Return [X, Y] of the center of cell containing provided text 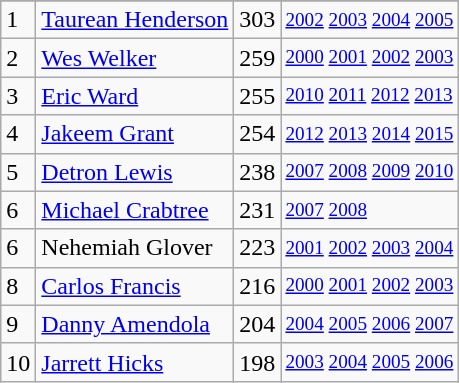
259 [258, 58]
Jarrett Hicks [135, 362]
198 [258, 362]
2003 2004 2005 2006 [370, 362]
204 [258, 324]
Eric Ward [135, 96]
2010 2011 2012 2013 [370, 96]
Jakeem Grant [135, 134]
255 [258, 96]
10 [18, 362]
216 [258, 286]
9 [18, 324]
2002 2003 2004 2005 [370, 20]
Wes Welker [135, 58]
303 [258, 20]
223 [258, 248]
2 [18, 58]
2007 2008 2009 2010 [370, 172]
238 [258, 172]
2007 2008 [370, 210]
3 [18, 96]
5 [18, 172]
Nehemiah Glover [135, 248]
8 [18, 286]
1 [18, 20]
Michael Crabtree [135, 210]
Carlos Francis [135, 286]
Danny Amendola [135, 324]
Detron Lewis [135, 172]
2001 2002 2003 2004 [370, 248]
231 [258, 210]
4 [18, 134]
Taurean Henderson [135, 20]
2012 2013 2014 2015 [370, 134]
2004 2005 2006 2007 [370, 324]
254 [258, 134]
